Locate the cell with the specified text and output its [x, y] center coordinate. 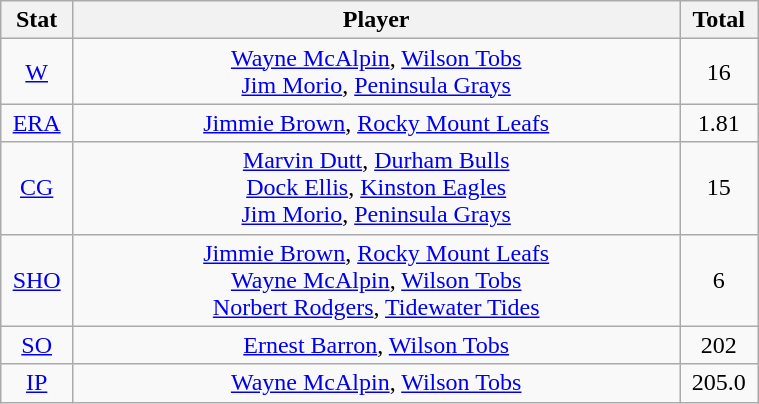
15 [719, 188]
Jimmie Brown, Rocky Mount Leafs [376, 123]
Player [376, 20]
202 [719, 345]
IP [37, 383]
CG [37, 188]
205.0 [719, 383]
6 [719, 280]
SHO [37, 280]
Total [719, 20]
1.81 [719, 123]
Wayne McAlpin, Wilson Tobs Jim Morio, Peninsula Grays [376, 72]
Stat [37, 20]
Wayne McAlpin, Wilson Tobs [376, 383]
16 [719, 72]
Ernest Barron, Wilson Tobs [376, 345]
ERA [37, 123]
Jimmie Brown, Rocky Mount Leafs Wayne McAlpin, Wilson Tobs Norbert Rodgers, Tidewater Tides [376, 280]
Marvin Dutt, Durham Bulls Dock Ellis, Kinston Eagles Jim Morio, Peninsula Grays [376, 188]
SO [37, 345]
W [37, 72]
